Scan for the cell matching the given text and deliver its [x, y] coordinate at center. 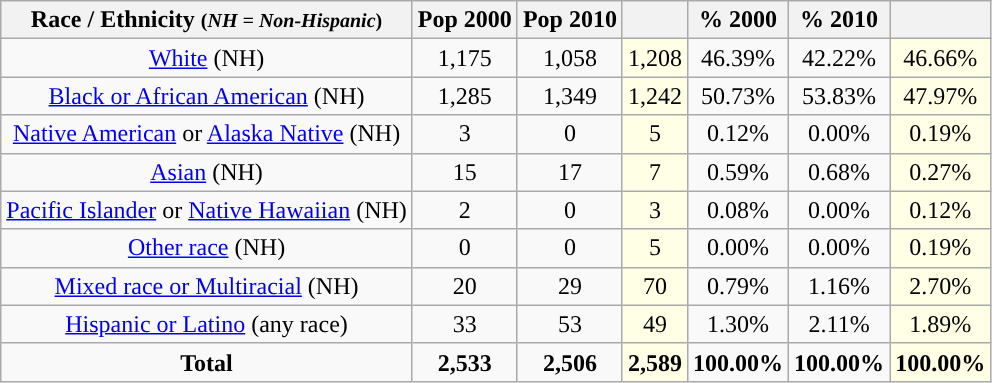
2.11% [840, 324]
42.22% [840, 58]
47.97% [940, 96]
2,506 [570, 362]
29 [570, 286]
2,533 [464, 362]
2.70% [940, 286]
1,058 [570, 58]
1,208 [654, 58]
Hispanic or Latino (any race) [207, 324]
70 [654, 286]
Other race (NH) [207, 248]
0.79% [738, 286]
50.73% [738, 96]
% 2000 [738, 20]
Black or African American (NH) [207, 96]
7 [654, 172]
53.83% [840, 96]
20 [464, 286]
1.30% [738, 324]
Total [207, 362]
Pop 2010 [570, 20]
33 [464, 324]
Pacific Islander or Native Hawaiian (NH) [207, 210]
46.66% [940, 58]
0.68% [840, 172]
1,349 [570, 96]
Mixed race or Multiracial (NH) [207, 286]
2,589 [654, 362]
0.08% [738, 210]
17 [570, 172]
49 [654, 324]
0.59% [738, 172]
1.89% [940, 324]
% 2010 [840, 20]
1,242 [654, 96]
White (NH) [207, 58]
1,285 [464, 96]
1,175 [464, 58]
15 [464, 172]
0.27% [940, 172]
46.39% [738, 58]
Native American or Alaska Native (NH) [207, 134]
53 [570, 324]
Asian (NH) [207, 172]
2 [464, 210]
Race / Ethnicity (NH = Non-Hispanic) [207, 20]
1.16% [840, 286]
Pop 2000 [464, 20]
